Search for the cell housing the specified text and yield its [X, Y] center coordinate. 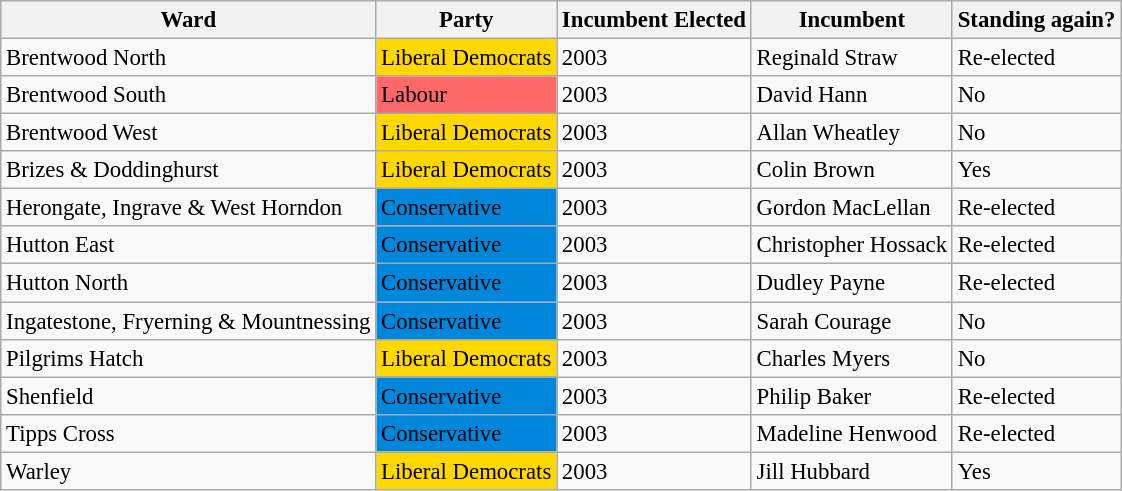
David Hann [852, 95]
Brentwood North [188, 58]
Brentwood West [188, 133]
Warley [188, 471]
Sarah Courage [852, 321]
Brizes & Doddinghurst [188, 170]
Dudley Payne [852, 283]
Shenfield [188, 396]
Philip Baker [852, 396]
Brentwood South [188, 95]
Hutton East [188, 245]
Christopher Hossack [852, 245]
Standing again? [1036, 20]
Jill Hubbard [852, 471]
Ingatestone, Fryerning & Mountnessing [188, 321]
Ward [188, 20]
Gordon MacLellan [852, 208]
Incumbent [852, 20]
Reginald Straw [852, 58]
Allan Wheatley [852, 133]
Madeline Henwood [852, 433]
Charles Myers [852, 358]
Pilgrims Hatch [188, 358]
Labour [466, 95]
Hutton North [188, 283]
Incumbent Elected [654, 20]
Tipps Cross [188, 433]
Herongate, Ingrave & West Horndon [188, 208]
Party [466, 20]
Colin Brown [852, 170]
